Capture the cell that displays the provided text and extract its (x, y) central coordinate. 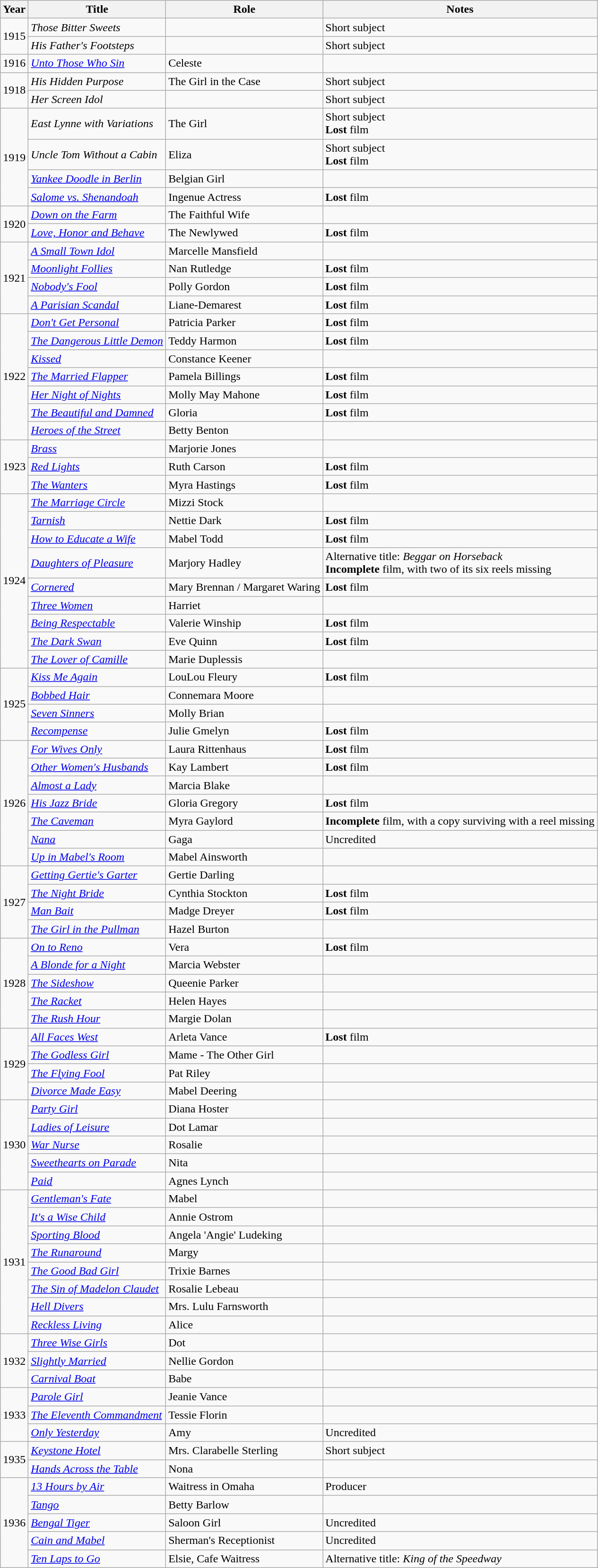
Hell Divers (97, 1307)
Dot Lamar (244, 1127)
Celeste (244, 63)
Marie Duplessis (244, 659)
1915 (14, 36)
The Caveman (97, 821)
Uncle Tom Without a Cabin (97, 154)
1929 (14, 1064)
Getting Gertie's Garter (97, 875)
Bobbed Hair (97, 695)
Julie Gmelyn (244, 731)
Producer (460, 1487)
Rosalie Lebeau (244, 1289)
Alternative title: King of the Speedway (460, 1559)
East Lynne with Variations (97, 124)
Mabel Deering (244, 1091)
1923 (14, 466)
The Married Flapper (97, 377)
Three Women (97, 605)
1930 (14, 1145)
Unto Those Who Sin (97, 63)
Kissed (97, 359)
Gaga (244, 839)
Those Bitter Sweets (97, 27)
Alternative title: Beggar on HorsebackIncomplete film, with two of its six reels missing (460, 563)
Mabel (244, 1199)
Mrs. Lulu Farnsworth (244, 1307)
Almost a Lady (97, 785)
The Girl in the Pullman (97, 929)
Agnes Lynch (244, 1181)
Salome vs. Shenandoah (97, 197)
His Father's Footsteps (97, 45)
Carnival Boat (97, 1378)
How to Educate a Wife (97, 538)
Connemara Moore (244, 695)
Mabel Ainsworth (244, 857)
Pat Riley (244, 1073)
The Good Bad Girl (97, 1271)
Recompense (97, 731)
1926 (14, 803)
Love, Honor and Behave (97, 233)
War Nurse (97, 1145)
Her Night of Nights (97, 395)
Cain and Mabel (97, 1541)
On to Reno (97, 947)
Party Girl (97, 1109)
It's a Wise Child (97, 1217)
Year (14, 9)
Seven Sinners (97, 713)
Role (244, 9)
A Blonde for a Night (97, 965)
Belgian Girl (244, 179)
All Faces West (97, 1037)
Babe (244, 1378)
Mary Brennan / Margaret Waring (244, 587)
1932 (14, 1361)
1931 (14, 1262)
Red Lights (97, 466)
1927 (14, 902)
Nita (244, 1163)
Tango (97, 1505)
Her Screen Idol (97, 99)
1921 (14, 278)
Trixie Barnes (244, 1271)
Marcia Blake (244, 785)
Nana (97, 839)
The Night Bride (97, 893)
Eliza (244, 154)
Annie Ostrom (244, 1217)
1928 (14, 983)
13 Hours by Air (97, 1487)
Kay Lambert (244, 767)
Tessie Florin (244, 1414)
Gentleman's Fate (97, 1199)
Eve Quinn (244, 641)
Nellie Gordon (244, 1361)
Nan Rutledge (244, 269)
Margie Dolan (244, 1019)
Marjory Hadley (244, 563)
Man Bait (97, 911)
The Dangerous Little Demon (97, 341)
The Racket (97, 1001)
Saloon Girl (244, 1523)
Mabel Todd (244, 538)
The Wanters (97, 484)
Ten Laps to Go (97, 1559)
Up in Mabel's Room (97, 857)
The Marriage Circle (97, 502)
Myra Hastings (244, 484)
Betty Barlow (244, 1505)
Other Women's Husbands (97, 767)
Harriet (244, 605)
Marjorie Jones (244, 448)
Sweethearts on Parade (97, 1163)
Alice (244, 1325)
The Newlywed (244, 233)
Dot (244, 1343)
Sherman's Receptionist (244, 1541)
The Lover of Camille (97, 659)
Hazel Burton (244, 929)
Amy (244, 1433)
Nobody's Fool (97, 287)
Jeanie Vance (244, 1396)
1935 (14, 1460)
Marcia Webster (244, 965)
Ruth Carson (244, 466)
Madge Dreyer (244, 911)
The Rush Hour (97, 1019)
1918 (14, 90)
Divorce Made Easy (97, 1091)
Incomplete film, with a copy surviving with a reel missing (460, 821)
1916 (14, 63)
Molly May Mahone (244, 395)
The Flying Fool (97, 1073)
Paid (97, 1181)
His Jazz Bride (97, 803)
Down on the Farm (97, 215)
Molly Brian (244, 713)
Pamela Billings (244, 377)
For Wives Only (97, 749)
Keystone Hotel (97, 1451)
1936 (14, 1523)
Yankee Doodle in Berlin (97, 179)
Margy (244, 1253)
Sporting Blood (97, 1235)
Parole Girl (97, 1396)
Hands Across the Table (97, 1469)
Vera (244, 947)
The Sin of Madelon Claudet (97, 1289)
Marcelle Mansfield (244, 251)
Rosalie (244, 1145)
A Parisian Scandal (97, 305)
Cornered (97, 587)
Elsie, Cafe Waitress (244, 1559)
Constance Keener (244, 359)
Gloria (244, 413)
Mizzi Stock (244, 502)
Myra Gaylord (244, 821)
Ladies of Leisure (97, 1127)
Laura Rittenhaus (244, 749)
Queenie Parker (244, 983)
Liane-Demarest (244, 305)
Waitress in Omaha (244, 1487)
Mame - The Other Girl (244, 1055)
Heroes of the Street (97, 431)
1919 (14, 157)
Betty Benton (244, 431)
Kiss Me Again (97, 677)
Patricia Parker (244, 323)
Angela 'Angie' Ludeking (244, 1235)
Nona (244, 1469)
The Sideshow (97, 983)
His Hidden Purpose (97, 81)
The Eleventh Commandment (97, 1414)
Only Yesterday (97, 1433)
Tarnish (97, 520)
Arleta Vance (244, 1037)
Ingenue Actress (244, 197)
Don't Get Personal (97, 323)
LouLou Fleury (244, 677)
Three Wise Girls (97, 1343)
Daughters of Pleasure (97, 563)
The Girl (244, 124)
Teddy Harmon (244, 341)
1920 (14, 224)
Mrs. Clarabelle Sterling (244, 1451)
The Beautiful and Damned (97, 413)
Reckless Living (97, 1325)
The Runaround (97, 1253)
Nettie Dark (244, 520)
1922 (14, 377)
A Small Town Idol (97, 251)
Gloria Gregory (244, 803)
The Godless Girl (97, 1055)
Moonlight Follies (97, 269)
The Faithful Wife (244, 215)
Bengal Tiger (97, 1523)
Diana Hoster (244, 1109)
The Girl in the Case (244, 81)
Polly Gordon (244, 287)
Being Respectable (97, 623)
The Dark Swan (97, 641)
Helen Hayes (244, 1001)
1933 (14, 1414)
Title (97, 9)
1925 (14, 704)
Notes (460, 9)
1924 (14, 581)
Gertie Darling (244, 875)
Valerie Winship (244, 623)
Cynthia Stockton (244, 893)
Brass (97, 448)
Slightly Married (97, 1361)
